Identify which cell holds the provided text, then report its [X, Y] central coordinate. 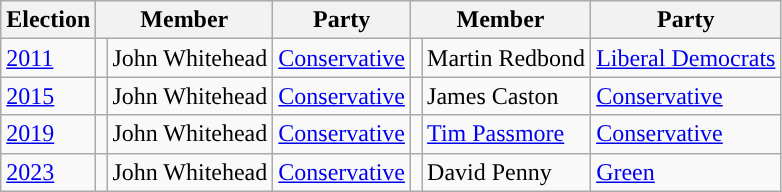
2011 [48, 58]
David Penny [506, 172]
Green [686, 172]
James Caston [506, 96]
Liberal Democrats [686, 58]
2023 [48, 172]
Election [48, 20]
Tim Passmore [506, 134]
2015 [48, 96]
Martin Redbond [506, 58]
2019 [48, 134]
